Scan for the cell matching the given text and deliver its (X, Y) coordinate at center. 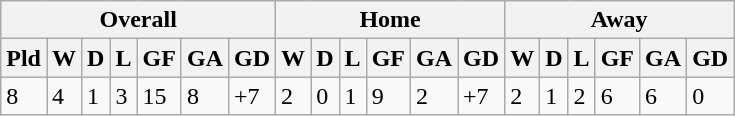
9 (388, 96)
Pld (24, 58)
Away (620, 20)
Home (390, 20)
3 (124, 96)
4 (64, 96)
15 (159, 96)
Overall (138, 20)
